Locate the cell with the specified text and output its (X, Y) center coordinate. 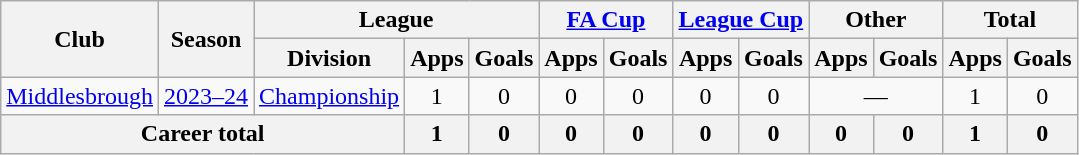
FA Cup (606, 20)
Championship (330, 96)
Total (1010, 20)
Season (206, 39)
— (876, 96)
Division (330, 58)
Career total (203, 134)
League Cup (741, 20)
2023–24 (206, 96)
Club (80, 39)
Other (876, 20)
League (396, 20)
Middlesbrough (80, 96)
